For the text-containing cell, return its midpoint in [x, y] coordinate format. 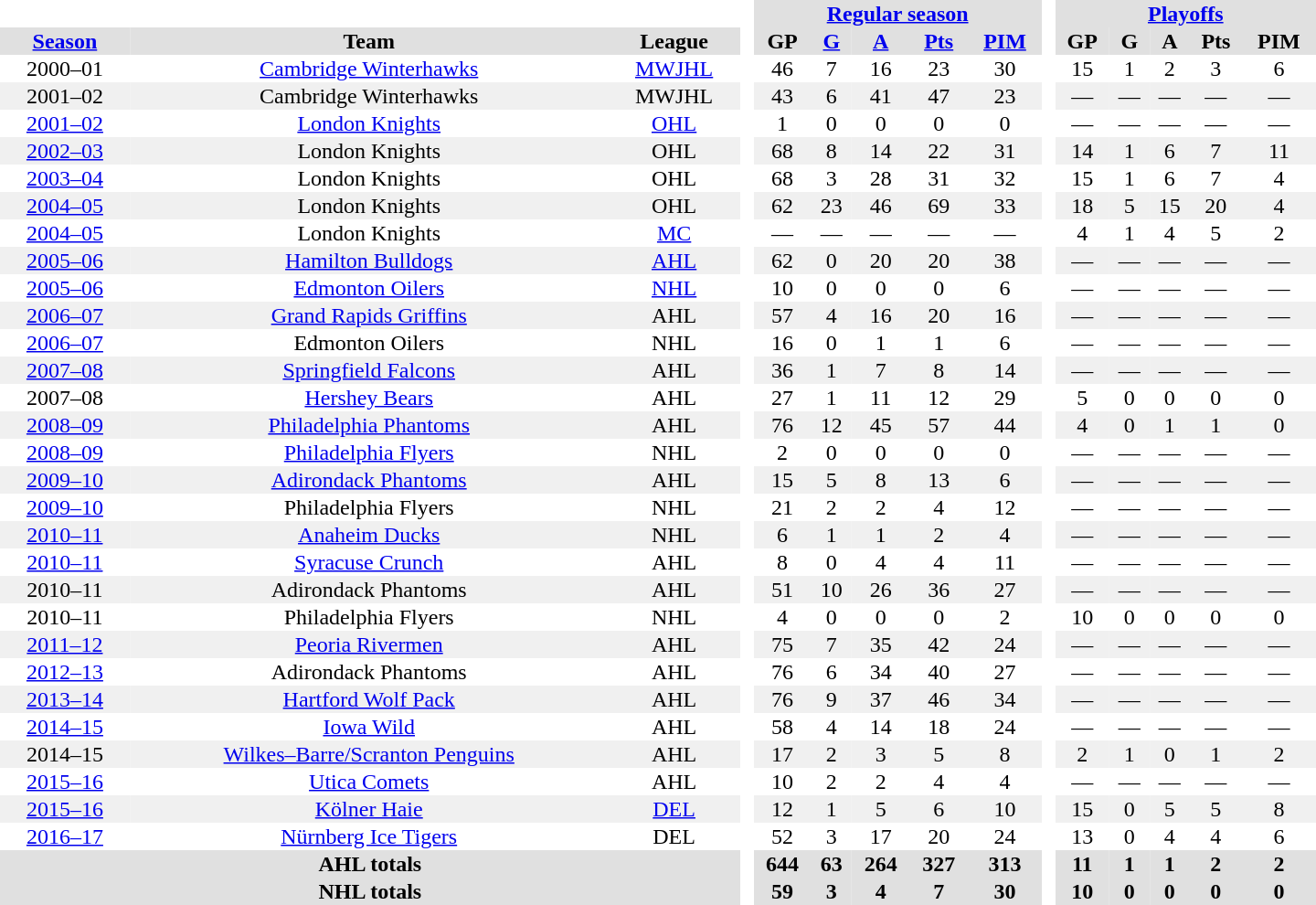
Season [65, 41]
44 [1005, 425]
Hershey Bears [369, 398]
58 [782, 727]
League [674, 41]
Regular season [897, 14]
28 [881, 178]
Wilkes–Barre/Scranton Penguins [369, 754]
38 [1005, 261]
2002–03 [65, 151]
59 [782, 891]
45 [881, 425]
51 [782, 590]
Utica Comets [369, 782]
Grand Rapids Griffins [369, 315]
Philadelphia Phantoms [369, 425]
Team [369, 41]
52 [782, 836]
2011–12 [65, 644]
2013–14 [65, 699]
9 [832, 699]
37 [881, 699]
Anaheim Ducks [369, 535]
2003–04 [65, 178]
63 [832, 864]
26 [881, 590]
Kölner Haie [369, 809]
21 [782, 507]
Hartford Wolf Pack [369, 699]
2012–13 [65, 672]
Springfield Falcons [369, 370]
41 [881, 96]
Playoffs [1186, 14]
NHL totals [370, 891]
327 [939, 864]
2000–01 [65, 69]
313 [1005, 864]
69 [939, 206]
75 [782, 644]
22 [939, 151]
Syracuse Crunch [369, 562]
33 [1005, 206]
AHL totals [370, 864]
Peoria Rivermen [369, 644]
Nürnberg Ice Tigers [369, 836]
29 [1005, 398]
42 [939, 644]
35 [881, 644]
40 [939, 672]
47 [939, 96]
644 [782, 864]
32 [1005, 178]
Hamilton Bulldogs [369, 261]
43 [782, 96]
264 [881, 864]
2016–17 [65, 836]
MC [674, 233]
Iowa Wild [369, 727]
